From the cell containing the given text, extract its center point as [x, y] coordinate. 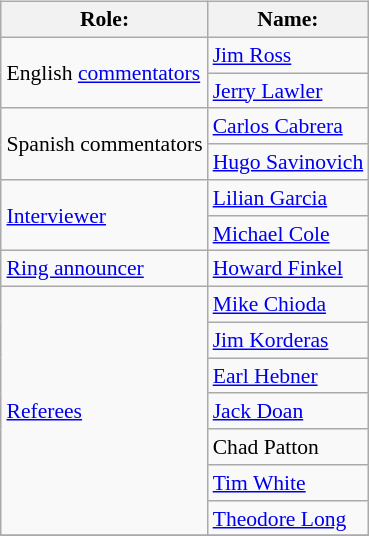
Theodore Long [288, 518]
Referees [104, 412]
Michael Cole [288, 233]
Ring announcer [104, 269]
Jim Ross [288, 55]
Interviewer [104, 216]
Carlos Cabrera [288, 126]
Hugo Savinovich [288, 162]
Chad Patton [288, 447]
Name: [288, 20]
Earl Hebner [288, 376]
Jim Korderas [288, 340]
Spanish commentators [104, 144]
English commentators [104, 72]
Howard Finkel [288, 269]
Jack Doan [288, 411]
Jerry Lawler [288, 91]
Role: [104, 20]
Lilian Garcia [288, 198]
Tim White [288, 483]
Mike Chioda [288, 305]
